Pinpoint the cell where the given text exists, returning its (X, Y) midpoint coordinate. 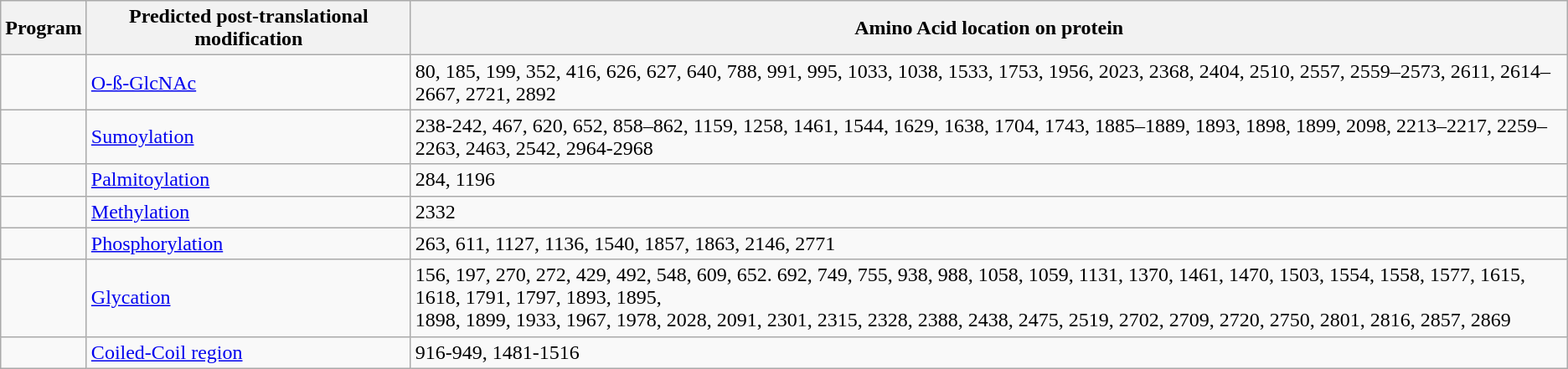
Methylation (248, 212)
Coiled-Coil region (248, 352)
Glycation (248, 298)
O-ß-GlcNAc (248, 82)
Predicted post-translational modification (248, 28)
916-949, 1481-1516 (988, 352)
Sumoylation (248, 137)
2332 (988, 212)
Program (44, 28)
284, 1196 (988, 180)
Phosphorylation (248, 243)
Palmitoylation (248, 180)
Amino Acid location on protein (988, 28)
263, 611, 1127, 1136, 1540, 1857, 1863, 2146, 2771 (988, 243)
